Extract the (X, Y) coordinate from the center of the cell holding the provided text.  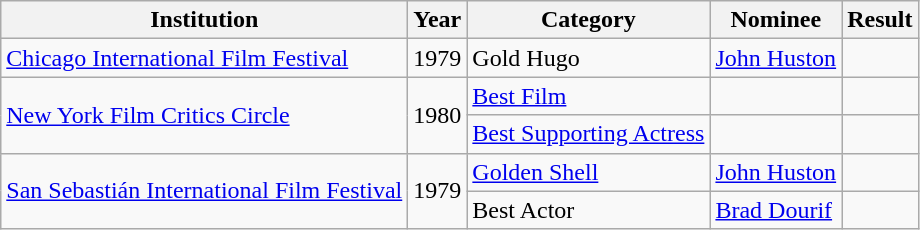
Best Supporting Actress (588, 134)
Best Actor (588, 210)
Chicago International Film Festival (204, 58)
1980 (438, 115)
Best Film (588, 96)
Category (588, 20)
Institution (204, 20)
Nominee (776, 20)
Result (880, 20)
San Sebastián International Film Festival (204, 191)
Year (438, 20)
New York Film Critics Circle (204, 115)
Golden Shell (588, 172)
Gold Hugo (588, 58)
Brad Dourif (776, 210)
